Locate the cell with the specified text and output its (x, y) center coordinate. 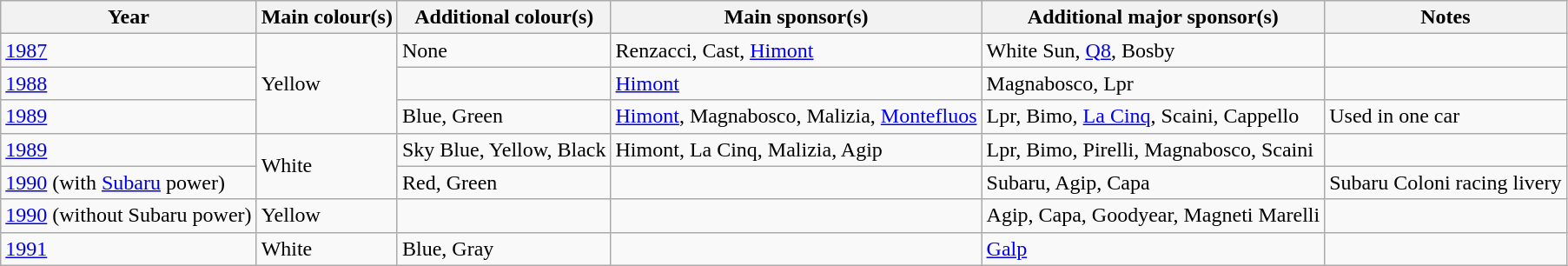
Magnabosco, Lpr (1154, 83)
1987 (129, 50)
Galp (1154, 249)
1990 (with Subaru power) (129, 183)
Main sponsor(s) (796, 17)
Lpr, Bimo, Pirelli, Magnabosco, Scaini (1154, 150)
Himont, La Cinq, Malizia, Agip (796, 150)
Additional major sponsor(s) (1154, 17)
1988 (129, 83)
Subaru, Agip, Capa (1154, 183)
1990 (without Subaru power) (129, 216)
Sky Blue, Yellow, Black (504, 150)
Himont (796, 83)
Used in one car (1446, 116)
Blue, Green (504, 116)
Blue, Gray (504, 249)
Subaru Coloni racing livery (1446, 183)
Renzacci, Cast, Himont (796, 50)
Himont, Magnabosco, Malizia, Montefluos (796, 116)
None (504, 50)
Main colour(s) (327, 17)
Notes (1446, 17)
Additional colour(s) (504, 17)
Red, Green (504, 183)
Lpr, Bimo, La Cinq, Scaini, Cappello (1154, 116)
White Sun, Q8, Bosby (1154, 50)
Agip, Capa, Goodyear, Magneti Marelli (1154, 216)
Year (129, 17)
1991 (129, 249)
